Return [X, Y] of the center of cell containing provided text 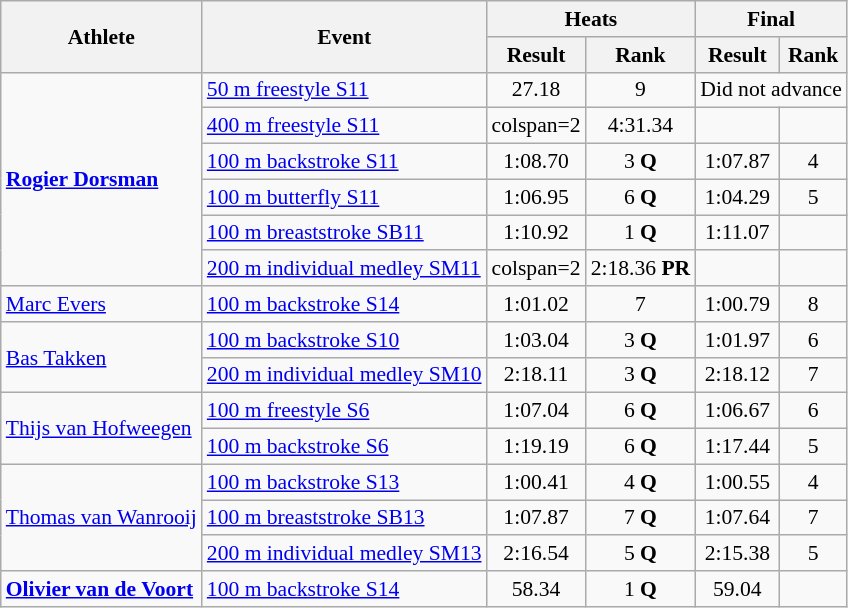
Thijs van Hofweegen [102, 428]
1:00.55 [737, 482]
Rogier Dorsman [102, 179]
59.04 [737, 589]
4:31.34 [641, 126]
100 m backstroke S10 [344, 340]
1:01.02 [536, 304]
1:07.04 [536, 411]
1:06.95 [536, 197]
1:10.92 [536, 233]
1:07.64 [737, 518]
1:17.44 [737, 447]
1:06.67 [737, 411]
2:18.36 PR [641, 269]
9 [641, 90]
5 Q [641, 554]
200 m individual medley SM11 [344, 269]
200 m individual medley SM13 [344, 554]
100 m backstroke S13 [344, 482]
100 m butterfly S11 [344, 197]
1:03.04 [536, 340]
100 m breaststroke SB13 [344, 518]
27.18 [536, 90]
1:00.79 [737, 304]
100 m backstroke S11 [344, 162]
1:08.70 [536, 162]
4 Q [641, 482]
100 m breaststroke SB11 [344, 233]
2:18.12 [737, 375]
Event [344, 36]
Thomas van Wanrooij [102, 518]
1:00.41 [536, 482]
400 m freestyle S11 [344, 126]
8 [812, 304]
58.34 [536, 589]
Heats [592, 19]
1:04.29 [737, 197]
1:11.07 [737, 233]
Final [771, 19]
2:15.38 [737, 554]
1:19.19 [536, 447]
200 m individual medley SM10 [344, 375]
Bas Takken [102, 358]
7 Q [641, 518]
2:16.54 [536, 554]
100 m freestyle S6 [344, 411]
100 m backstroke S6 [344, 447]
Marc Evers [102, 304]
1:01.97 [737, 340]
2:18.11 [536, 375]
Olivier van de Voort [102, 589]
Athlete [102, 36]
50 m freestyle S11 [344, 90]
Did not advance [771, 90]
